Provide the (X, Y) coordinate of the cell's center where the given text is located.  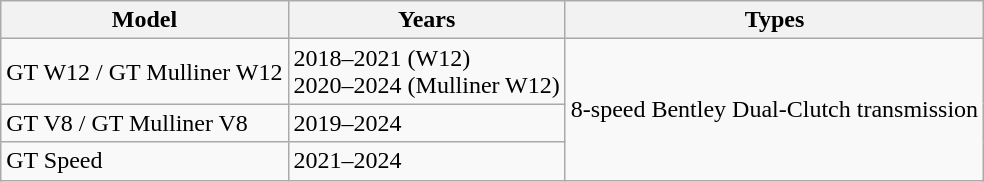
Years (426, 20)
2021–2024 (426, 161)
Types (774, 20)
2018–2021 (W12)2020–2024 (Mulliner W12) (426, 72)
GT V8 / GT Mulliner V8 (144, 123)
2019–2024 (426, 123)
GT Speed (144, 161)
GT W12 / GT Mulliner W12 (144, 72)
8-speed Bentley Dual-Clutch transmission (774, 110)
Model (144, 20)
